Identify which cell holds the provided text, then report its [x, y] central coordinate. 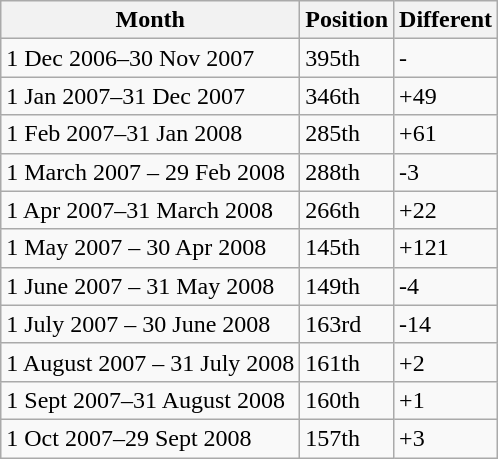
395th [347, 58]
1 Feb 2007–31 Jan 2008 [150, 134]
157th [347, 438]
+61 [446, 134]
+2 [446, 362]
-4 [446, 286]
160th [347, 400]
266th [347, 210]
+49 [446, 96]
288th [347, 172]
1 Apr 2007–31 March 2008 [150, 210]
1 Dec 2006–30 Nov 2007 [150, 58]
161th [347, 362]
346th [347, 96]
- [446, 58]
+22 [446, 210]
-3 [446, 172]
1 August 2007 – 31 July 2008 [150, 362]
1 Jan 2007–31 Dec 2007 [150, 96]
Month [150, 20]
1 Sept 2007–31 August 2008 [150, 400]
+121 [446, 248]
Different [446, 20]
1 Oct 2007–29 Sept 2008 [150, 438]
-14 [446, 324]
285th [347, 134]
Position [347, 20]
149th [347, 286]
1 March 2007 – 29 Feb 2008 [150, 172]
1 May 2007 – 30 Apr 2008 [150, 248]
+3 [446, 438]
1 July 2007 – 30 June 2008 [150, 324]
145th [347, 248]
1 June 2007 – 31 May 2008 [150, 286]
+1 [446, 400]
163rd [347, 324]
